For the text-containing cell, return its midpoint in [X, Y] coordinate format. 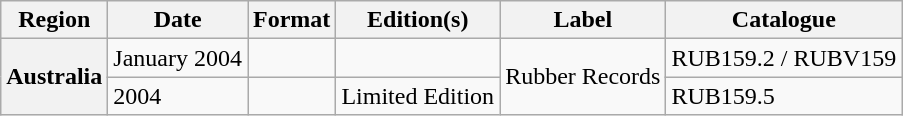
Catalogue [784, 20]
Rubber Records [583, 77]
Format [292, 20]
Edition(s) [418, 20]
Label [583, 20]
Region [54, 20]
RUB159.5 [784, 96]
January 2004 [178, 58]
Limited Edition [418, 96]
Date [178, 20]
2004 [178, 96]
Australia [54, 77]
RUB159.2 / RUBV159 [784, 58]
